Detect which cell encompasses the target text, then output its [X, Y] center coordinate. 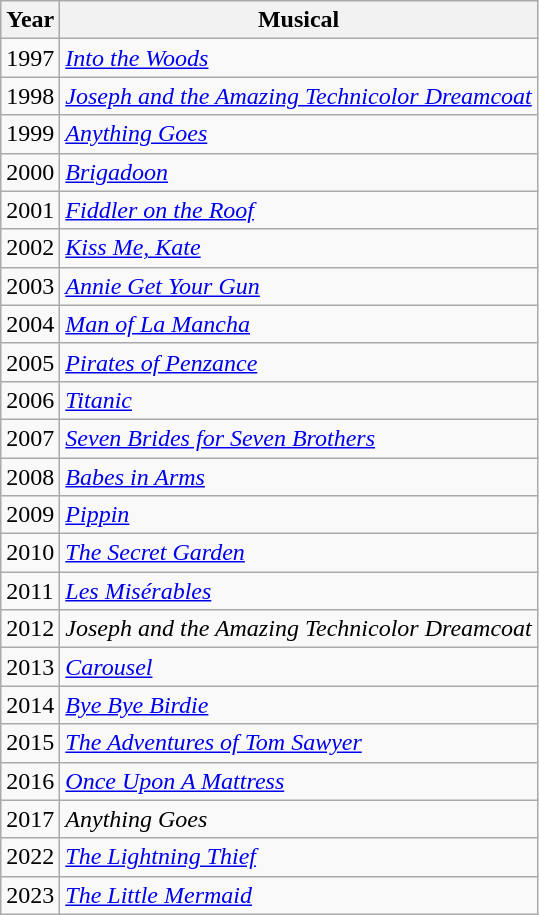
2013 [30, 667]
Babes in Arms [298, 477]
Kiss Me, Kate [298, 248]
2023 [30, 895]
2001 [30, 210]
2015 [30, 743]
Man of La Mancha [298, 324]
2017 [30, 819]
2007 [30, 438]
The Lightning Thief [298, 857]
2003 [30, 286]
2000 [30, 172]
Into the Woods [298, 58]
Fiddler on the Roof [298, 210]
Musical [298, 20]
2014 [30, 705]
1997 [30, 58]
Year [30, 20]
Pippin [298, 515]
Once Upon A Mattress [298, 781]
Seven Brides for Seven Brothers [298, 438]
2008 [30, 477]
The Little Mermaid [298, 895]
1998 [30, 96]
Carousel [298, 667]
Brigadoon [298, 172]
2006 [30, 400]
Les Misérables [298, 591]
2022 [30, 857]
2009 [30, 515]
2005 [30, 362]
2004 [30, 324]
Titanic [298, 400]
Pirates of Penzance [298, 362]
1999 [30, 134]
The Adventures of Tom Sawyer [298, 743]
The Secret Garden [298, 553]
2002 [30, 248]
Annie Get Your Gun [298, 286]
2010 [30, 553]
2016 [30, 781]
Bye Bye Birdie [298, 705]
2011 [30, 591]
2012 [30, 629]
